Scan for the cell matching the given text and deliver its (X, Y) coordinate at center. 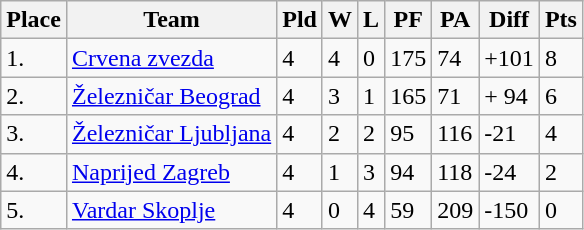
5. (34, 210)
4. (34, 172)
Železničar Ljubljana (171, 134)
3. (34, 134)
W (340, 20)
175 (408, 58)
6 (560, 96)
Pts (560, 20)
8 (560, 58)
-150 (510, 210)
Team (171, 20)
59 (408, 210)
-24 (510, 172)
71 (456, 96)
95 (408, 134)
2. (34, 96)
Diff (510, 20)
+ 94 (510, 96)
Place (34, 20)
116 (456, 134)
118 (456, 172)
-21 (510, 134)
+101 (510, 58)
Pld (300, 20)
209 (456, 210)
Vardar Skoplje (171, 210)
PA (456, 20)
165 (408, 96)
74 (456, 58)
1. (34, 58)
Naprijed Zagreb (171, 172)
L (372, 20)
Crvena zvezda (171, 58)
PF (408, 20)
Železničar Beograd (171, 96)
94 (408, 172)
